Return the (x, y) coordinate for the center point of the cell that contains the specified text.  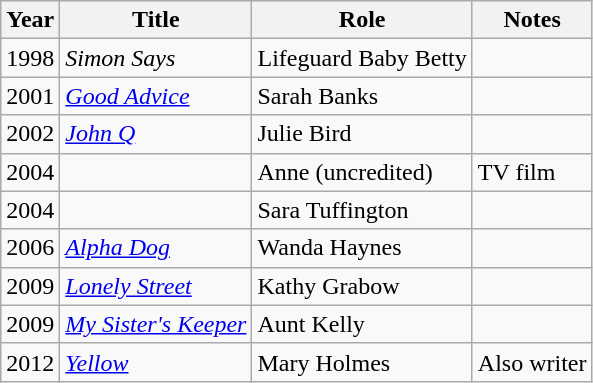
1998 (30, 58)
Alpha Dog (156, 248)
Mary Holmes (362, 362)
2012 (30, 362)
Aunt Kelly (362, 324)
John Q (156, 134)
Notes (532, 20)
Year (30, 20)
Role (362, 20)
2002 (30, 134)
Anne (uncredited) (362, 172)
Sara Tuffington (362, 210)
Wanda Haynes (362, 248)
My Sister's Keeper (156, 324)
TV film (532, 172)
Also writer (532, 362)
Lonely Street (156, 286)
Kathy Grabow (362, 286)
Lifeguard Baby Betty (362, 58)
Sarah Banks (362, 96)
Yellow (156, 362)
Simon Says (156, 58)
Julie Bird (362, 134)
Title (156, 20)
2001 (30, 96)
Good Advice (156, 96)
2006 (30, 248)
